Determine the [X, Y] coordinate at the center of the cell enclosing the given text.  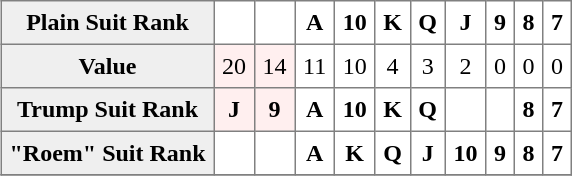
11 [315, 66]
14 [274, 66]
20 [234, 66]
2 [465, 66]
3 [428, 66]
Trump Suit Rank [108, 110]
Value [108, 66]
Plain Suit Rank [108, 23]
"Roem" Suit Rank [108, 153]
4 [392, 66]
